Locate the cell with the specified text and output its [x, y] center coordinate. 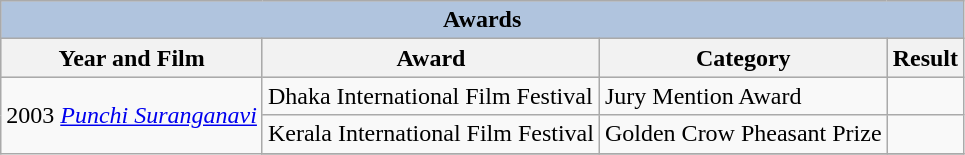
2003 Punchi Suranganavi [132, 115]
Category [743, 58]
Kerala International Film Festival [430, 134]
Result [925, 58]
Golden Crow Pheasant Prize [743, 134]
Jury Mention Award [743, 96]
Awards [482, 20]
Year and Film [132, 58]
Award [430, 58]
Dhaka International Film Festival [430, 96]
